Detect which cell encompasses the target text, then output its (x, y) center coordinate. 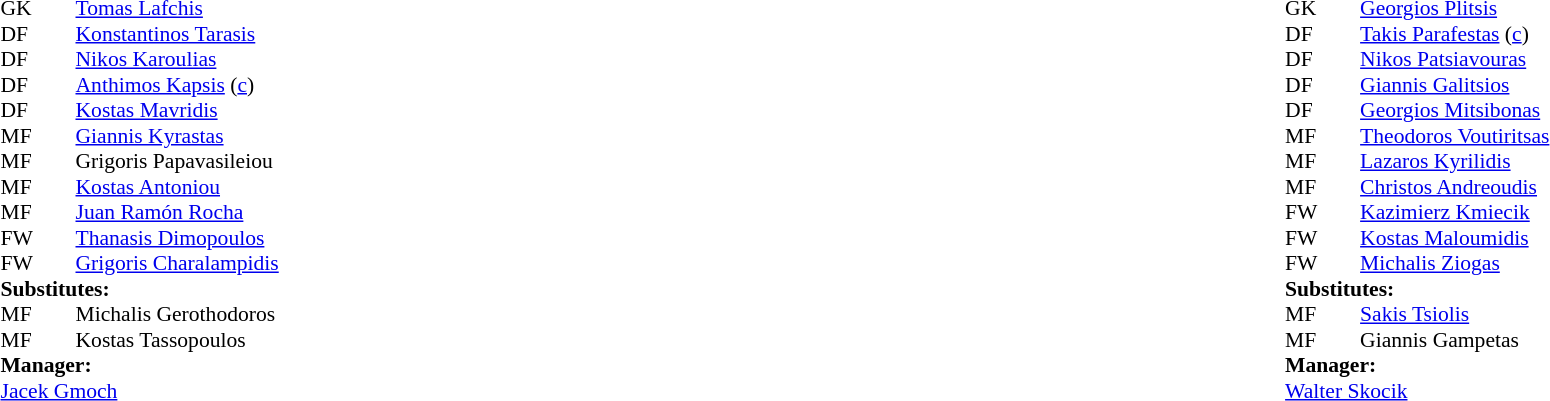
Anthimos Kapsis (c) (178, 85)
Nikos Karoulias (178, 59)
Georgios Mitsibonas (1454, 111)
Grigoris Charalampidis (178, 263)
Kostas Maloumidis (1454, 238)
Kazimierz Kmiecik (1454, 213)
Christos Andreoudis (1454, 187)
Thanasis Dimopoulos (178, 238)
Giannis Kyrastas (178, 136)
Giannis Galitsios (1454, 85)
Takis Parafestas (c) (1454, 34)
Grigoris Papavasileiou (178, 161)
Michalis Gerothodoros (178, 315)
Michalis Ziogas (1454, 263)
Kostas Antoniou (178, 187)
Nikos Patsiavouras (1454, 59)
Konstantinos Tarasis (178, 34)
Theodoros Voutiritsas (1454, 136)
Kostas Mavridis (178, 111)
Sakis Tsiolis (1454, 315)
Juan Ramón Rocha (178, 213)
Giannis Gampetas (1454, 340)
Lazaros Kyrilidis (1454, 161)
Kostas Tassopoulos (178, 340)
